Identify which cell holds the provided text, then report its (x, y) central coordinate. 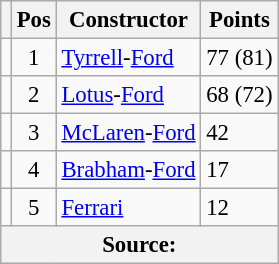
77 (81) (240, 58)
3 (34, 133)
Constructor (128, 20)
68 (72) (240, 95)
5 (34, 208)
Points (240, 20)
1 (34, 58)
Pos (34, 20)
Tyrrell-Ford (128, 58)
17 (240, 170)
42 (240, 133)
McLaren-Ford (128, 133)
Source: (140, 245)
4 (34, 170)
Ferrari (128, 208)
12 (240, 208)
2 (34, 95)
Brabham-Ford (128, 170)
Lotus-Ford (128, 95)
